Detect which cell encompasses the target text, then output its [X, Y] center coordinate. 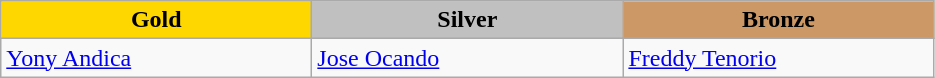
Silver [468, 20]
Bronze [778, 20]
Yony Andica [156, 58]
Jose Ocando [468, 58]
Freddy Tenorio [778, 58]
Gold [156, 20]
